Identify which cell holds the provided text, then report its (X, Y) central coordinate. 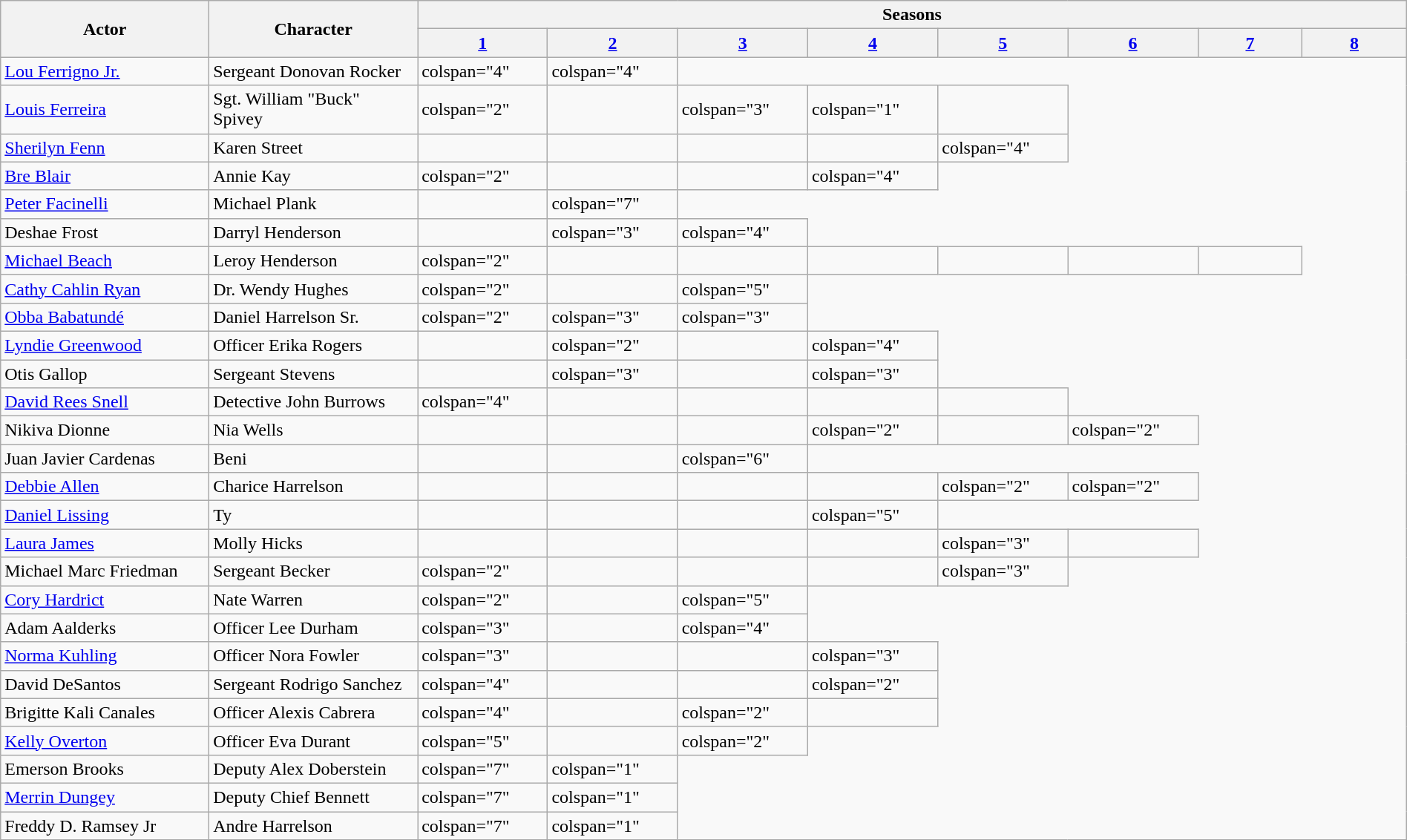
Molly Hicks (313, 543)
Darryl Henderson (313, 232)
Actor (105, 29)
1 (482, 43)
Sergeant Becker (313, 571)
Annie Kay (313, 176)
Bre Blair (105, 176)
Sgt. William "Buck" Spivey (313, 110)
Officer Nora Fowler (313, 656)
Karen Street (313, 148)
Sergeant Stevens (313, 373)
Officer Lee Durham (313, 628)
Ty (313, 515)
Lyndie Greenwood (105, 345)
David DeSantos (105, 684)
Officer Erika Rogers (313, 345)
Officer Eva Durant (313, 741)
Nikiva Dionne (105, 430)
Otis Gallop (105, 373)
Cory Hardrict (105, 600)
Sherilyn Fenn (105, 148)
Character (313, 29)
Peter Facinelli (105, 204)
Beni (313, 459)
Debbie Allen (105, 487)
Michael Marc Friedman (105, 571)
Leroy Henderson (313, 260)
Brigitte Kali Canales (105, 712)
Emerson Brooks (105, 769)
5 (1003, 43)
Michael Plank (313, 204)
Lou Ferrigno Jr. (105, 71)
Charice Harrelson (313, 487)
7 (1250, 43)
Freddy D. Ramsey Jr (105, 826)
Deputy Alex Doberstein (313, 769)
Officer Alexis Cabrera (313, 712)
Obba Babatundé (105, 317)
Sergeant Donovan Rocker (313, 71)
Cathy Cahlin Ryan (105, 289)
6 (1132, 43)
Daniel Lissing (105, 515)
Daniel Harrelson Sr. (313, 317)
David Rees Snell (105, 402)
Nate Warren (313, 600)
Adam Aalderks (105, 628)
3 (742, 43)
Andre Harrelson (313, 826)
Kelly Overton (105, 741)
Louis Ferreira (105, 110)
4 (873, 43)
Laura James (105, 543)
Deputy Chief Bennett (313, 797)
Merrin Dungey (105, 797)
Michael Beach (105, 260)
colspan="6" (742, 459)
Dr. Wendy Hughes (313, 289)
Detective John Burrows (313, 402)
Juan Javier Cardenas (105, 459)
Nia Wells (313, 430)
2 (613, 43)
Norma Kuhling (105, 656)
Sergeant Rodrigo Sanchez (313, 684)
Deshae Frost (105, 232)
8 (1355, 43)
Seasons (913, 15)
